Return (X, Y) of the center of cell containing provided text 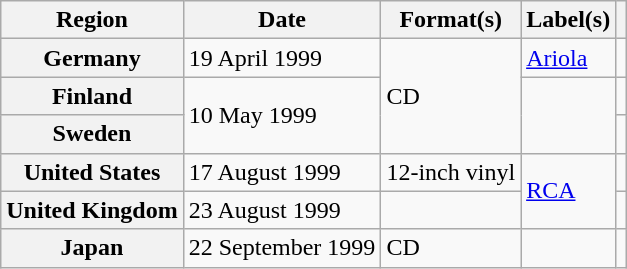
Finland (92, 96)
Ariola (568, 58)
12-inch vinyl (451, 172)
23 August 1999 (282, 210)
22 September 1999 (282, 248)
19 April 1999 (282, 58)
Region (92, 20)
United States (92, 172)
10 May 1999 (282, 115)
Format(s) (451, 20)
17 August 1999 (282, 172)
Japan (92, 248)
United Kingdom (92, 210)
Date (282, 20)
Germany (92, 58)
Label(s) (568, 20)
RCA (568, 191)
Sweden (92, 134)
